Search for the cell housing the specified text and yield its [X, Y] center coordinate. 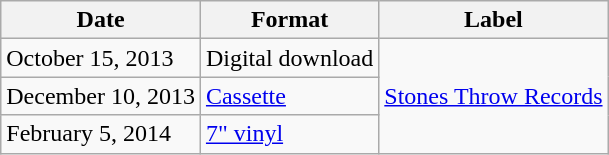
Cassette [289, 96]
December 10, 2013 [101, 96]
Label [494, 20]
Stones Throw Records [494, 96]
7" vinyl [289, 134]
Digital download [289, 58]
October 15, 2013 [101, 58]
February 5, 2014 [101, 134]
Format [289, 20]
Date [101, 20]
